From the cell containing the given text, extract its center point as [x, y] coordinate. 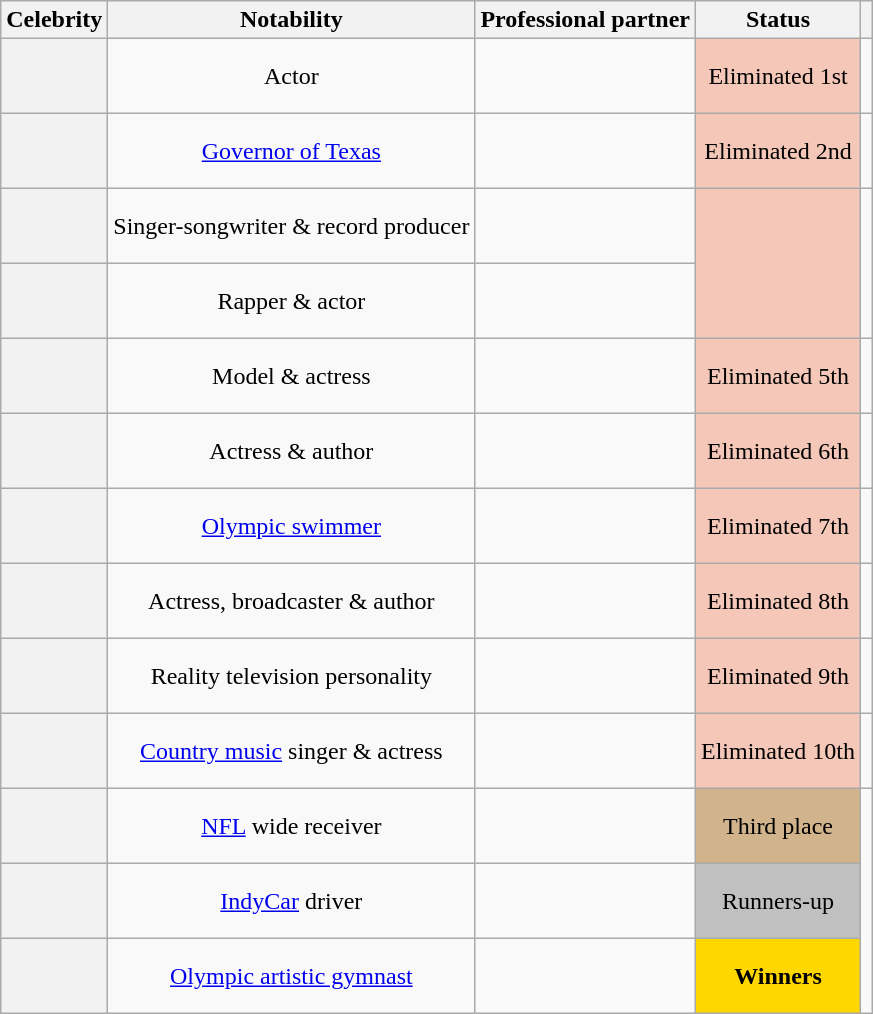
Celebrity [54, 20]
Eliminated 5th [778, 376]
Olympic artistic gymnast [292, 976]
Eliminated 2nd [778, 152]
Eliminated 8th [778, 602]
Actor [292, 76]
Eliminated 6th [778, 452]
Singer-songwriter & record producer [292, 226]
Eliminated 10th [778, 752]
Status [778, 20]
Winners [778, 976]
Country music singer & actress [292, 752]
Actress & author [292, 452]
Reality television personality [292, 676]
Olympic swimmer [292, 526]
Runners-up [778, 902]
Governor of Texas [292, 152]
Rapper & actor [292, 302]
Model & actress [292, 376]
Third place [778, 826]
Professional partner [586, 20]
Eliminated 1st [778, 76]
Notability [292, 20]
IndyCar driver [292, 902]
Eliminated 7th [778, 526]
NFL wide receiver [292, 826]
Eliminated 9th [778, 676]
Actress, broadcaster & author [292, 602]
